Determine the (x, y) coordinate at the center of the cell enclosing the given text.  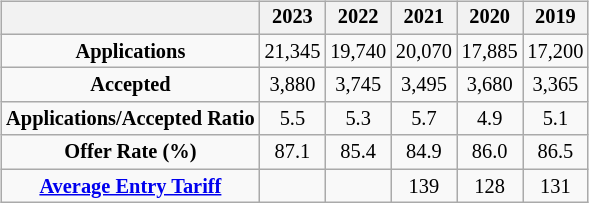
2020 (490, 18)
21,345 (293, 51)
2019 (556, 18)
Accepted (130, 85)
131 (556, 186)
128 (490, 186)
3,680 (490, 85)
3,495 (424, 85)
2022 (358, 18)
84.9 (424, 152)
86.5 (556, 152)
20,070 (424, 51)
5.7 (424, 119)
2023 (293, 18)
86.0 (490, 152)
17,885 (490, 51)
87.1 (293, 152)
Average Entry Tariff (130, 186)
85.4 (358, 152)
Applications (130, 51)
139 (424, 186)
4.9 (490, 119)
5.3 (358, 119)
19,740 (358, 51)
3,880 (293, 85)
5.5 (293, 119)
Applications/Accepted Ratio (130, 119)
2021 (424, 18)
5.1 (556, 119)
Offer Rate (%) (130, 152)
17,200 (556, 51)
3,365 (556, 85)
3,745 (358, 85)
